Extract the [X, Y] coordinate from the center of the cell holding the provided text.  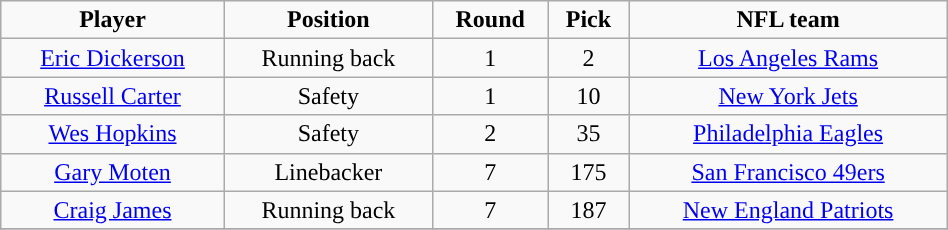
175 [588, 172]
35 [588, 134]
NFL team [788, 20]
Pick [588, 20]
Gary Moten [113, 172]
Craig James [113, 210]
187 [588, 210]
10 [588, 96]
Eric Dickerson [113, 58]
Los Angeles Rams [788, 58]
Wes Hopkins [113, 134]
Philadelphia Eagles [788, 134]
Russell Carter [113, 96]
Round [490, 20]
Position [328, 20]
Linebacker [328, 172]
San Francisco 49ers [788, 172]
New England Patriots [788, 210]
Player [113, 20]
New York Jets [788, 96]
